Scan for the cell matching the given text and deliver its (X, Y) coordinate at center. 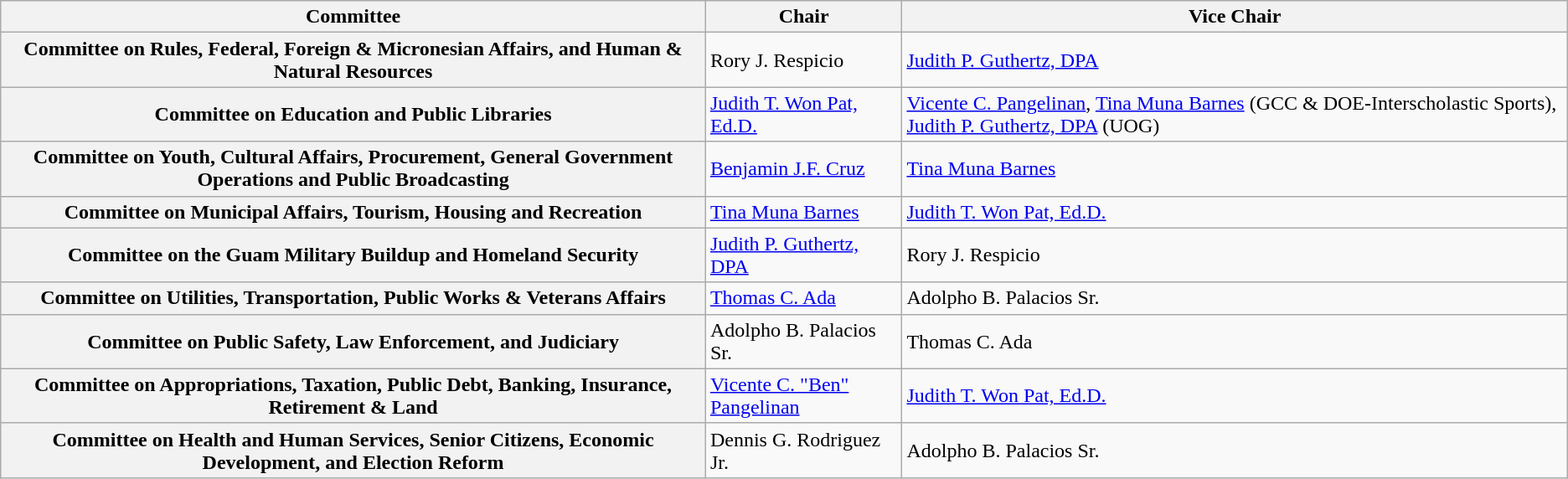
Committee (353, 17)
Committee on Rules, Federal, Foreign & Micronesian Affairs, and Human & Natural Resources (353, 60)
Committee on Utilities, Transportation, Public Works & Veterans Affairs (353, 298)
Dennis G. Rodriguez Jr. (804, 451)
Chair (804, 17)
Committee on Youth, Cultural Affairs, Procurement, General Government Operations and Public Broadcasting (353, 169)
Committee on Education and Public Libraries (353, 114)
Vice Chair (1235, 17)
Committee on Municipal Affairs, Tourism, Housing and Recreation (353, 212)
Committee on Public Safety, Law Enforcement, and Judiciary (353, 342)
Vicente C. Pangelinan, Tina Muna Barnes (GCC & DOE-Interscholastic Sports), Judith P. Guthertz, DPA (UOG) (1235, 114)
Benjamin J.F. Cruz (804, 169)
Committee on Health and Human Services, Senior Citizens, Economic Development, and Election Reform (353, 451)
Vicente C. "Ben" Pangelinan (804, 395)
Committee on the Guam Military Buildup and Homeland Security (353, 255)
Committee on Appropriations, Taxation, Public Debt, Banking, Insurance, Retirement & Land (353, 395)
